Return (X, Y) of the center of cell containing provided text 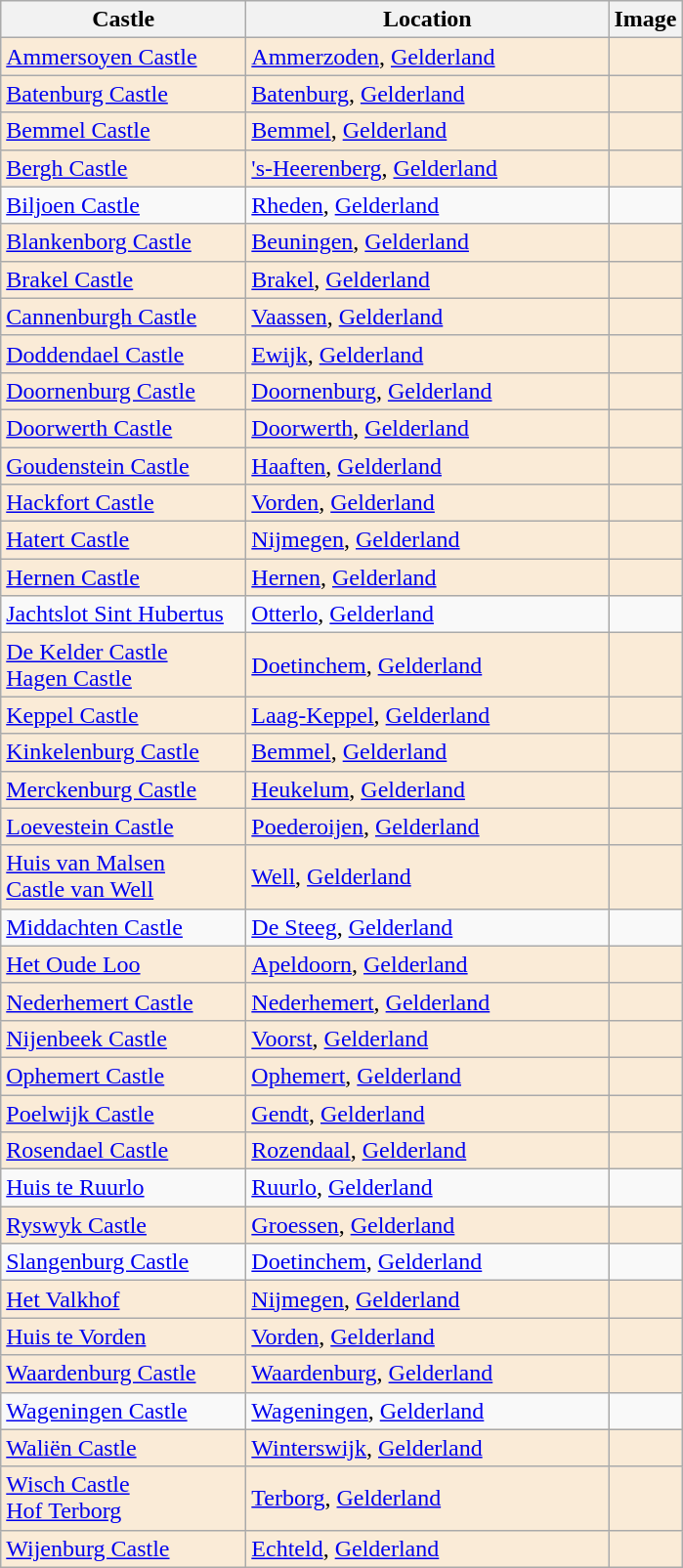
Doornenburg, Gelderland (428, 391)
Doornenburg Castle (123, 391)
Image (645, 20)
Bergh Castle (123, 168)
Castle (123, 20)
Well, Gelderland (428, 877)
Rheden, Gelderland (428, 205)
Nijenbeek Castle (123, 1038)
Het Valkhof (123, 1299)
Ophemert Castle (123, 1076)
Waardenburg Castle (123, 1374)
Middachten Castle (123, 927)
Hernen, Gelderland (428, 577)
Waliën Castle (123, 1448)
Brakel Castle (123, 279)
Slangenburg Castle (123, 1262)
Ryswyk Castle (123, 1225)
Doorwerth Castle (123, 428)
Ophemert, Gelderland (428, 1076)
Doorwerth, Gelderland (428, 428)
Loevestein Castle (123, 826)
Rosendael Castle (123, 1151)
Waardenburg, Gelderland (428, 1374)
Kinkelenburg Castle (123, 752)
Apeldoorn, Gelderland (428, 964)
Keppel Castle (123, 715)
Huis te Vorden (123, 1336)
Otterlo, Gelderland (428, 614)
Echteld, Gelderland (428, 1548)
Wageningen Castle (123, 1411)
Doddendael Castle (123, 354)
Blankenborg Castle (123, 242)
Nederhemert Castle (123, 1001)
Terborg, Gelderland (428, 1499)
Gendt, Gelderland (428, 1113)
Het Oude Loo (123, 964)
Brakel, Gelderland (428, 279)
Ammersoyen Castle (123, 57)
Hatert Castle (123, 540)
Rozendaal, Gelderland (428, 1151)
Wijenburg Castle (123, 1548)
Heukelum, Gelderland (428, 789)
Location (428, 20)
Laag-Keppel, Gelderland (428, 715)
De Kelder CastleHagen Castle (123, 664)
's-Heerenberg, Gelderland (428, 168)
Hernen Castle (123, 577)
Groessen, Gelderland (428, 1225)
Bemmel Castle (123, 131)
Poederoijen, Gelderland (428, 826)
Ewijk, Gelderland (428, 354)
Wisch CastleHof Terborg (123, 1499)
Goudenstein Castle (123, 466)
Vaassen, Gelderland (428, 317)
Hackfort Castle (123, 503)
Wageningen, Gelderland (428, 1411)
Batenburg Castle (123, 94)
De Steeg, Gelderland (428, 927)
Merckenburg Castle (123, 789)
Batenburg, Gelderland (428, 94)
Cannenburgh Castle (123, 317)
Poelwijk Castle (123, 1113)
Huis van MalsenCastle van Well (123, 877)
Haaften, Gelderland (428, 466)
Nederhemert, Gelderland (428, 1001)
Voorst, Gelderland (428, 1038)
Ruurlo, Gelderland (428, 1188)
Biljoen Castle (123, 205)
Ammerzoden, Gelderland (428, 57)
Beuningen, Gelderland (428, 242)
Jachtslot Sint Hubertus (123, 614)
Huis te Ruurlo (123, 1188)
Winterswijk, Gelderland (428, 1448)
